Provide the [x, y] coordinate of the cell's center where the given text is located.  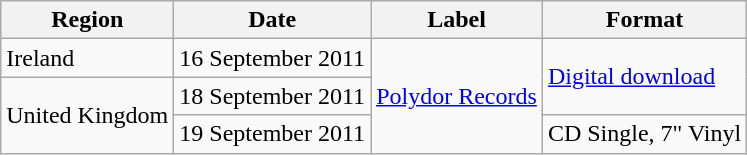
CD Single, 7" Vinyl [644, 134]
18 September 2011 [272, 96]
19 September 2011 [272, 134]
Label [457, 20]
16 September 2011 [272, 58]
Polydor Records [457, 96]
Format [644, 20]
United Kingdom [88, 115]
Region [88, 20]
Ireland [88, 58]
Date [272, 20]
Digital download [644, 77]
